Output the (x, y) coordinate of the center of the cell containing the given text.  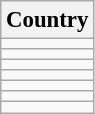
Country (48, 20)
